Capture the cell that displays the provided text and extract its (x, y) central coordinate. 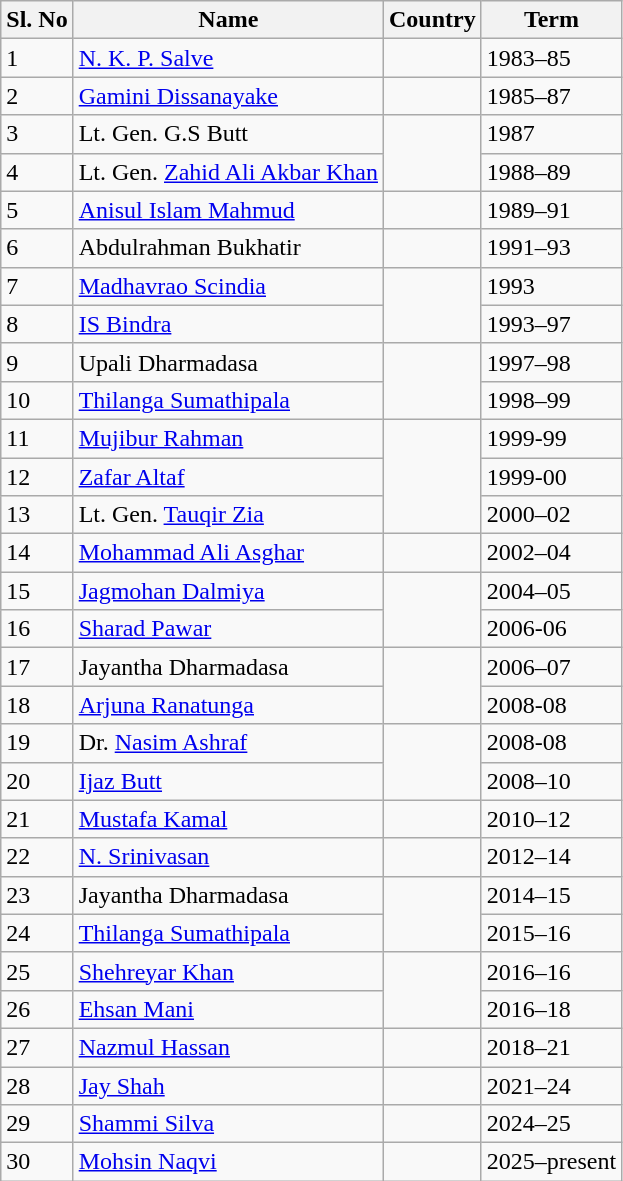
10 (37, 400)
1987 (551, 134)
1988–89 (551, 172)
IS Bindra (228, 324)
16 (37, 629)
2008–10 (551, 781)
2006-06 (551, 629)
2002–04 (551, 553)
7 (37, 286)
4 (37, 172)
Upali Dharmadasa (228, 362)
Madhavrao Scindia (228, 286)
2014–15 (551, 895)
Mustafa Kamal (228, 819)
18 (37, 705)
2024–25 (551, 1124)
Ehsan Mani (228, 1009)
2012–14 (551, 857)
Sl. No (37, 20)
Shehreyar Khan (228, 971)
1 (37, 58)
5 (37, 210)
Lt. Gen. Tauqir Zia (228, 515)
N. K. P. Salve (228, 58)
Term (551, 20)
Lt. Gen. Zahid Ali Akbar Khan (228, 172)
14 (37, 553)
Sharad Pawar (228, 629)
30 (37, 1162)
1998–99 (551, 400)
1997–98 (551, 362)
19 (37, 743)
Anisul Islam Mahmud (228, 210)
Jay Shah (228, 1085)
2018–21 (551, 1047)
20 (37, 781)
1985–87 (551, 96)
28 (37, 1085)
Abdulrahman Bukhatir (228, 248)
27 (37, 1047)
17 (37, 667)
1999-99 (551, 438)
Shammi Silva (228, 1124)
Name (228, 20)
11 (37, 438)
1993–97 (551, 324)
21 (37, 819)
Country (433, 20)
2 (37, 96)
2021–24 (551, 1085)
3 (37, 134)
Mohsin Naqvi (228, 1162)
2016–16 (551, 971)
Mohammad Ali Asghar (228, 553)
2025–present (551, 1162)
2016–18 (551, 1009)
Jagmohan Dalmiya (228, 591)
N. Srinivasan (228, 857)
2006–07 (551, 667)
26 (37, 1009)
13 (37, 515)
Arjuna Ranatunga (228, 705)
Lt. Gen. G.S Butt (228, 134)
1993 (551, 286)
8 (37, 324)
2004–05 (551, 591)
23 (37, 895)
1991–93 (551, 248)
9 (37, 362)
Mujibur Rahman (228, 438)
1983–85 (551, 58)
29 (37, 1124)
15 (37, 591)
12 (37, 477)
Gamini Dissanayake (228, 96)
2015–16 (551, 933)
22 (37, 857)
24 (37, 933)
Nazmul Hassan (228, 1047)
2000–02 (551, 515)
Dr. Nasim Ashraf (228, 743)
1989–91 (551, 210)
1999-00 (551, 477)
25 (37, 971)
6 (37, 248)
Zafar Altaf (228, 477)
2010–12 (551, 819)
Ijaz Butt (228, 781)
